Scan for the cell matching the given text and deliver its (X, Y) coordinate at center. 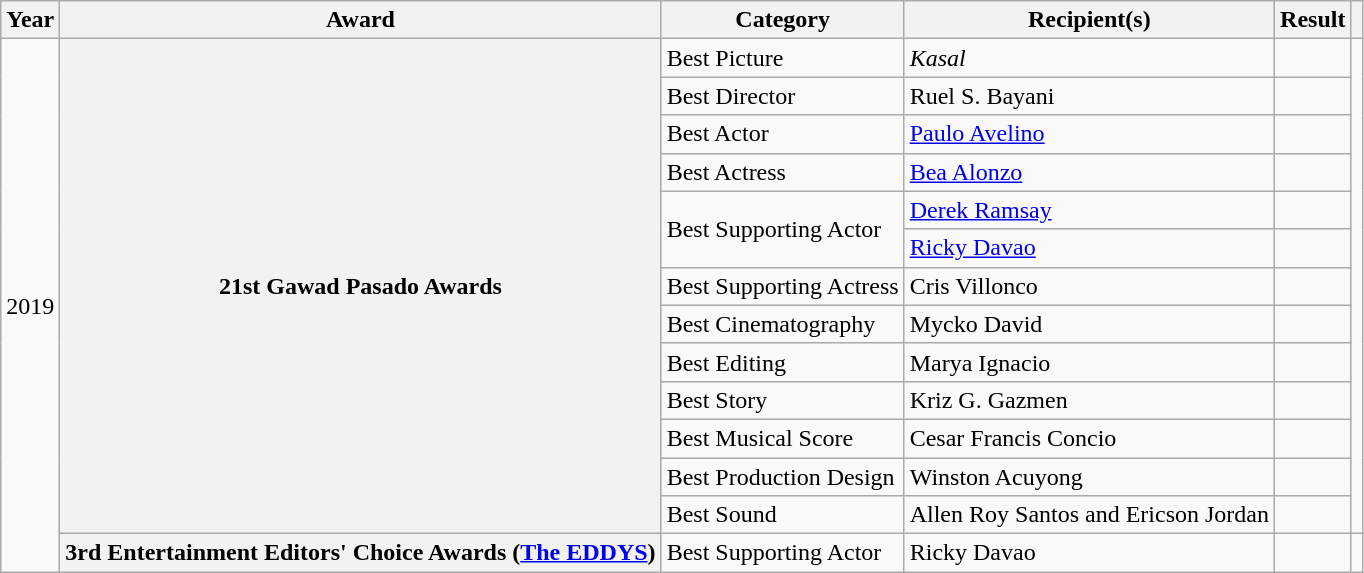
Award (360, 20)
Best Sound (782, 515)
Bea Alonzo (1089, 172)
Result (1313, 20)
Best Actress (782, 172)
21st Gawad Pasado Awards (360, 286)
Allen Roy Santos and Ericson Jordan (1089, 515)
Kasal (1089, 58)
Kriz G. Gazmen (1089, 400)
Best Production Design (782, 477)
2019 (30, 306)
Best Musical Score (782, 438)
Marya Ignacio (1089, 362)
Paulo Avelino (1089, 134)
Best Story (782, 400)
Winston Acuyong (1089, 477)
Cris Villonco (1089, 286)
3rd Entertainment Editors' Choice Awards (The EDDYS) (360, 553)
Mycko David (1089, 324)
Best Director (782, 96)
Ruel S. Bayani (1089, 96)
Derek Ramsay (1089, 210)
Best Actor (782, 134)
Best Cinematography (782, 324)
Best Editing (782, 362)
Year (30, 20)
Cesar Francis Concio (1089, 438)
Recipient(s) (1089, 20)
Category (782, 20)
Best Picture (782, 58)
Best Supporting Actress (782, 286)
